Pinpoint the cell where the given text exists, returning its [X, Y] midpoint coordinate. 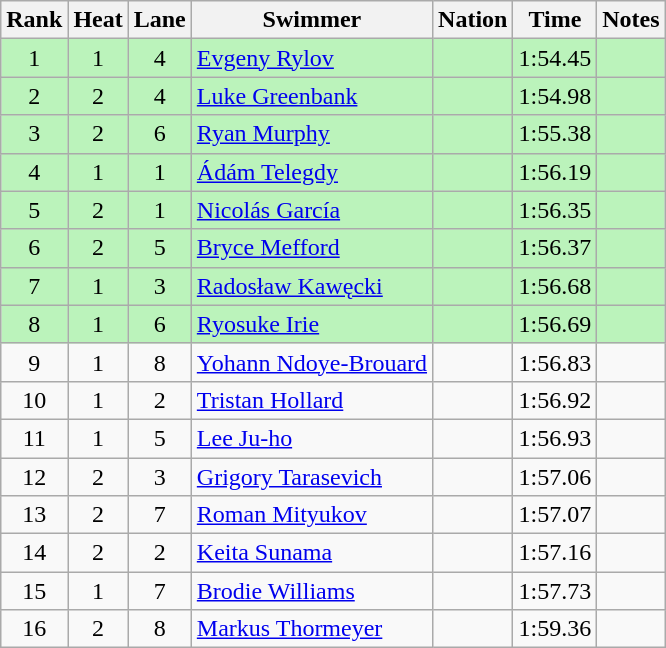
1:56.93 [555, 438]
Roman Mityukov [312, 515]
Swimmer [312, 20]
1:55.38 [555, 134]
1:56.37 [555, 248]
Ádám Telegdy [312, 172]
12 [34, 477]
Luke Greenbank [312, 96]
Lee Ju-ho [312, 438]
16 [34, 629]
Bryce Mefford [312, 248]
1:56.92 [555, 400]
1:56.68 [555, 286]
Heat [98, 20]
1:54.45 [555, 58]
Notes [631, 20]
1:54.98 [555, 96]
Markus Thormeyer [312, 629]
Evgeny Rylov [312, 58]
11 [34, 438]
1:57.07 [555, 515]
Time [555, 20]
Grigory Tarasevich [312, 477]
Keita Sunama [312, 553]
1:56.83 [555, 362]
9 [34, 362]
1:56.19 [555, 172]
1:59.36 [555, 629]
15 [34, 591]
Ryosuke Irie [312, 324]
13 [34, 515]
Yohann Ndoye-Brouard [312, 362]
14 [34, 553]
Ryan Murphy [312, 134]
Nation [473, 20]
Rank [34, 20]
Nicolás García [312, 210]
Radosław Kawęcki [312, 286]
Brodie Williams [312, 591]
10 [34, 400]
Lane [160, 20]
1:57.73 [555, 591]
1:57.16 [555, 553]
Tristan Hollard [312, 400]
1:56.35 [555, 210]
1:56.69 [555, 324]
1:57.06 [555, 477]
